From the cell containing the given text, extract its center point as (X, Y) coordinate. 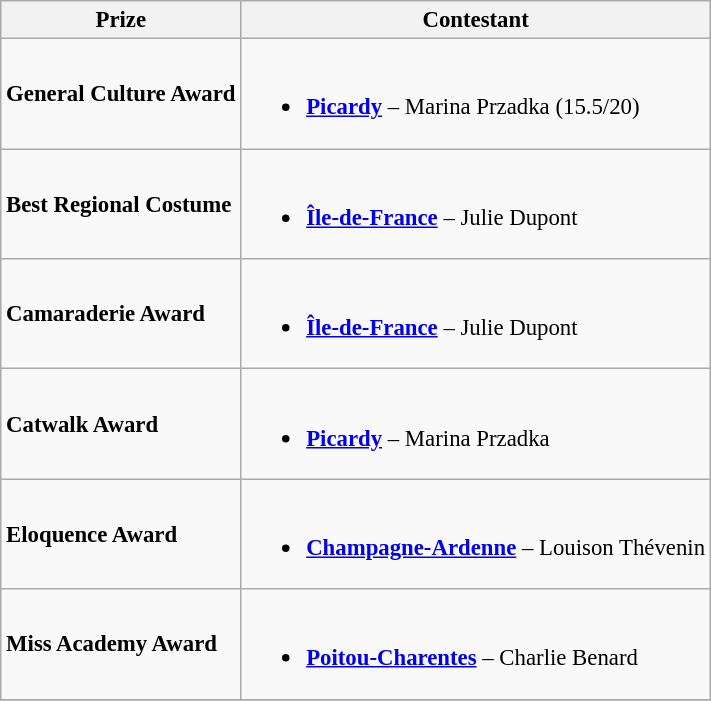
Picardy – Marina Przadka (476, 424)
Catwalk Award (121, 424)
Prize (121, 20)
Poitou-Charentes – Charlie Benard (476, 644)
Miss Academy Award (121, 644)
Contestant (476, 20)
Eloquence Award (121, 534)
General Culture Award (121, 94)
Champagne-Ardenne – Louison Thévenin (476, 534)
Camaraderie Award (121, 314)
Best Regional Costume (121, 204)
Picardy – Marina Przadka (15.5/20) (476, 94)
